For the text-containing cell, return its midpoint in (x, y) coordinate format. 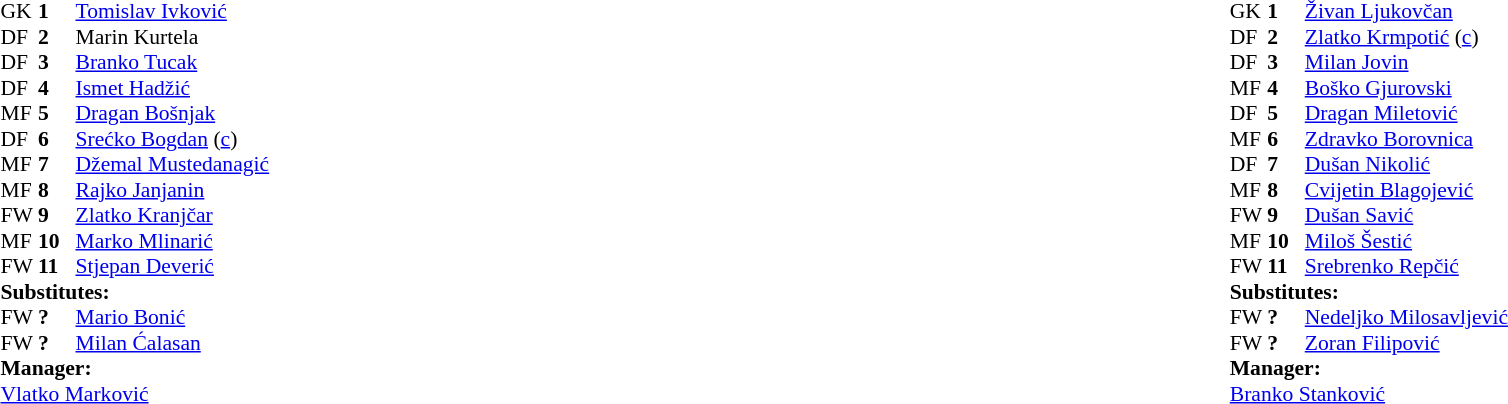
Stjepan Deverić (226, 267)
Mario Bonić (226, 317)
Branko Tucak (226, 63)
Dragan Bošnjak (226, 113)
Milan Ćalasan (226, 343)
Džemal Mustedanagić (226, 165)
Zlatko Kranjčar (226, 215)
Rajko Janjanin (226, 190)
Marin Kurtela (226, 37)
Ismet Hadžić (226, 88)
Marko Mlinarić (226, 241)
Manager: (188, 369)
Srećko Bogdan (c) (226, 139)
Substitutes: (188, 292)
